Return (x, y) of the center of cell containing provided text 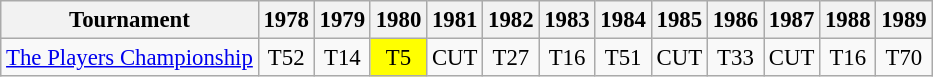
T27 (511, 58)
T70 (904, 58)
1979 (342, 20)
1988 (848, 20)
T51 (623, 58)
1982 (511, 20)
T33 (735, 58)
T5 (398, 58)
T14 (342, 58)
1978 (286, 20)
1983 (567, 20)
1985 (679, 20)
The Players Championship (130, 58)
1984 (623, 20)
1986 (735, 20)
1989 (904, 20)
T52 (286, 58)
1981 (455, 20)
1980 (398, 20)
1987 (792, 20)
Tournament (130, 20)
